Search for the cell housing the specified text and yield its (x, y) center coordinate. 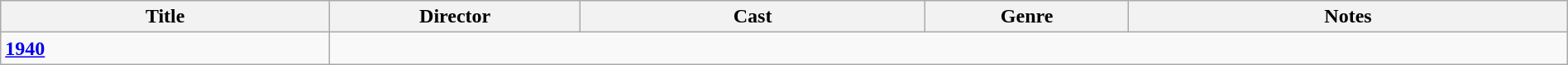
Director (455, 17)
Cast (753, 17)
Genre (1026, 17)
1940 (165, 48)
Notes (1348, 17)
Title (165, 17)
